Locate the cell with the specified text and output its (X, Y) center coordinate. 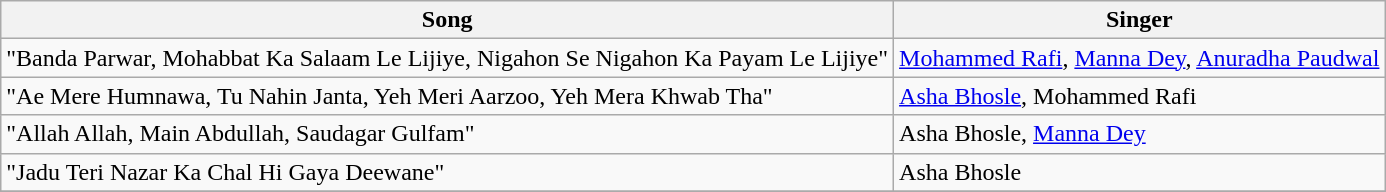
"Banda Parwar, Mohabbat Ka Salaam Le Lijiye, Nigahon Se Nigahon Ka Payam Le Lijiye" (448, 58)
Asha Bhosle (1140, 172)
Asha Bhosle, Mohammed Rafi (1140, 96)
Song (448, 20)
"Ae Mere Humnawa, Tu Nahin Janta, Yeh Meri Aarzoo, Yeh Mera Khwab Tha" (448, 96)
Singer (1140, 20)
"Jadu Teri Nazar Ka Chal Hi Gaya Deewane" (448, 172)
"Allah Allah, Main Abdullah, Saudagar Gulfam" (448, 134)
Asha Bhosle, Manna Dey (1140, 134)
Mohammed Rafi, Manna Dey, Anuradha Paudwal (1140, 58)
